Search for the cell housing the specified text and yield its [X, Y] center coordinate. 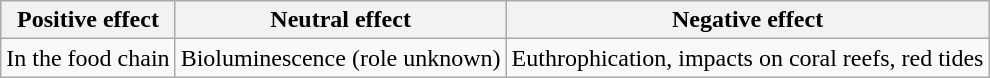
Negative effect [748, 20]
In the food chain [88, 58]
Euthrophication, impacts on coral reefs, red tides [748, 58]
Bioluminescence (role unknown) [340, 58]
Positive effect [88, 20]
Neutral effect [340, 20]
